Capture the cell that displays the provided text and extract its [x, y] central coordinate. 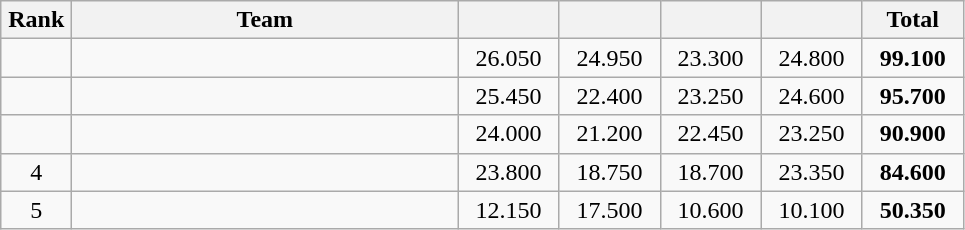
22.400 [610, 96]
17.500 [610, 210]
5 [36, 210]
84.600 [912, 172]
10.600 [710, 210]
24.800 [812, 58]
Team [265, 20]
24.000 [508, 134]
12.150 [508, 210]
23.800 [508, 172]
18.700 [710, 172]
10.100 [812, 210]
99.100 [912, 58]
Rank [36, 20]
50.350 [912, 210]
24.600 [812, 96]
22.450 [710, 134]
Total [912, 20]
95.700 [912, 96]
23.350 [812, 172]
25.450 [508, 96]
23.300 [710, 58]
4 [36, 172]
24.950 [610, 58]
21.200 [610, 134]
90.900 [912, 134]
26.050 [508, 58]
18.750 [610, 172]
